Return [X, Y] of the center of cell containing provided text 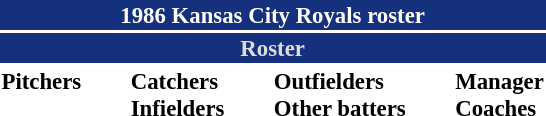
1986 Kansas City Royals roster [272, 15]
Roster [272, 48]
